Provide the [x, y] coordinate of the cell's center where the given text is located.  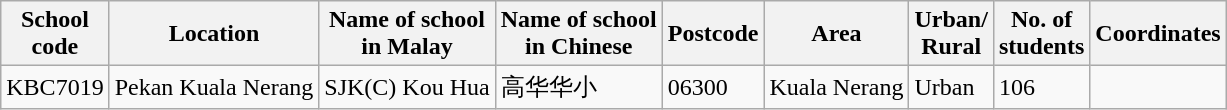
Urban/Rural [951, 34]
Schoolcode [55, 34]
Name of schoolin Malay [407, 34]
Area [836, 34]
高华华小 [578, 88]
Location [214, 34]
Name of schoolin Chinese [578, 34]
SJK(C) Kou Hua [407, 88]
06300 [713, 88]
Coordinates [1158, 34]
Urban [951, 88]
Pekan Kuala Nerang [214, 88]
KBC7019 [55, 88]
No. ofstudents [1041, 34]
Postcode [713, 34]
Kuala Nerang [836, 88]
106 [1041, 88]
